Capture the cell that displays the provided text and extract its (x, y) central coordinate. 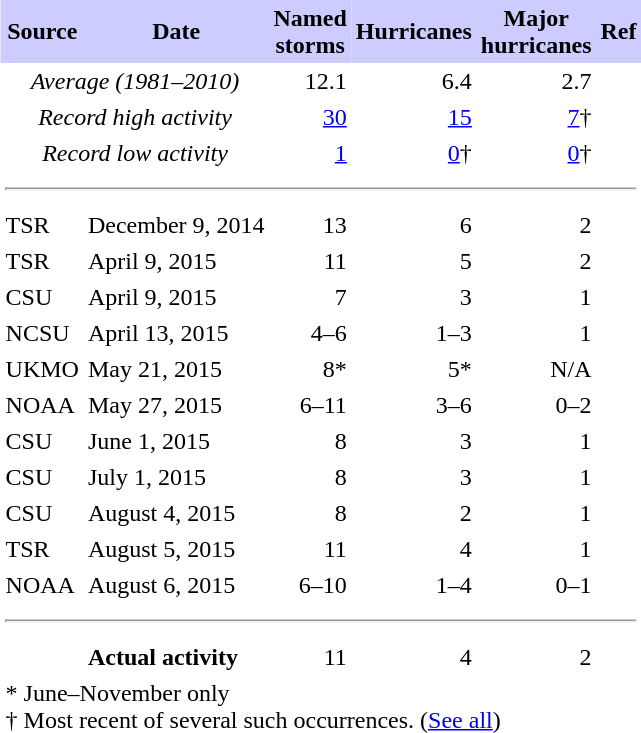
June 1, 2015 (176, 441)
7 (310, 297)
NCSU (42, 333)
Namedstorms (310, 32)
Ref (618, 32)
N/A (536, 369)
Average (1981–2010) (135, 81)
August 6, 2015 (176, 585)
August 5, 2015 (176, 549)
UKMO (42, 369)
0–1 (536, 585)
6–10 (310, 585)
15 (414, 117)
6 (414, 225)
6–11 (310, 405)
Actual activity (176, 657)
1–3 (414, 333)
August 4, 2015 (176, 513)
12.1 (310, 81)
May 27, 2015 (176, 405)
8* (310, 369)
December 9, 2014 (176, 225)
July 1, 2015 (176, 477)
1–4 (414, 585)
6.4 (414, 81)
Hurricanes (414, 32)
Source (42, 32)
0–2 (536, 405)
3–6 (414, 405)
5 (414, 261)
2.7 (536, 81)
May 21, 2015 (176, 369)
13 (310, 225)
5* (414, 369)
4–6 (310, 333)
Date (176, 32)
30 (310, 117)
Majorhurricanes (536, 32)
Record low activity (135, 153)
7† (536, 117)
Record high activity (135, 117)
April 13, 2015 (176, 333)
